Return [x, y] of the center of cell containing provided text 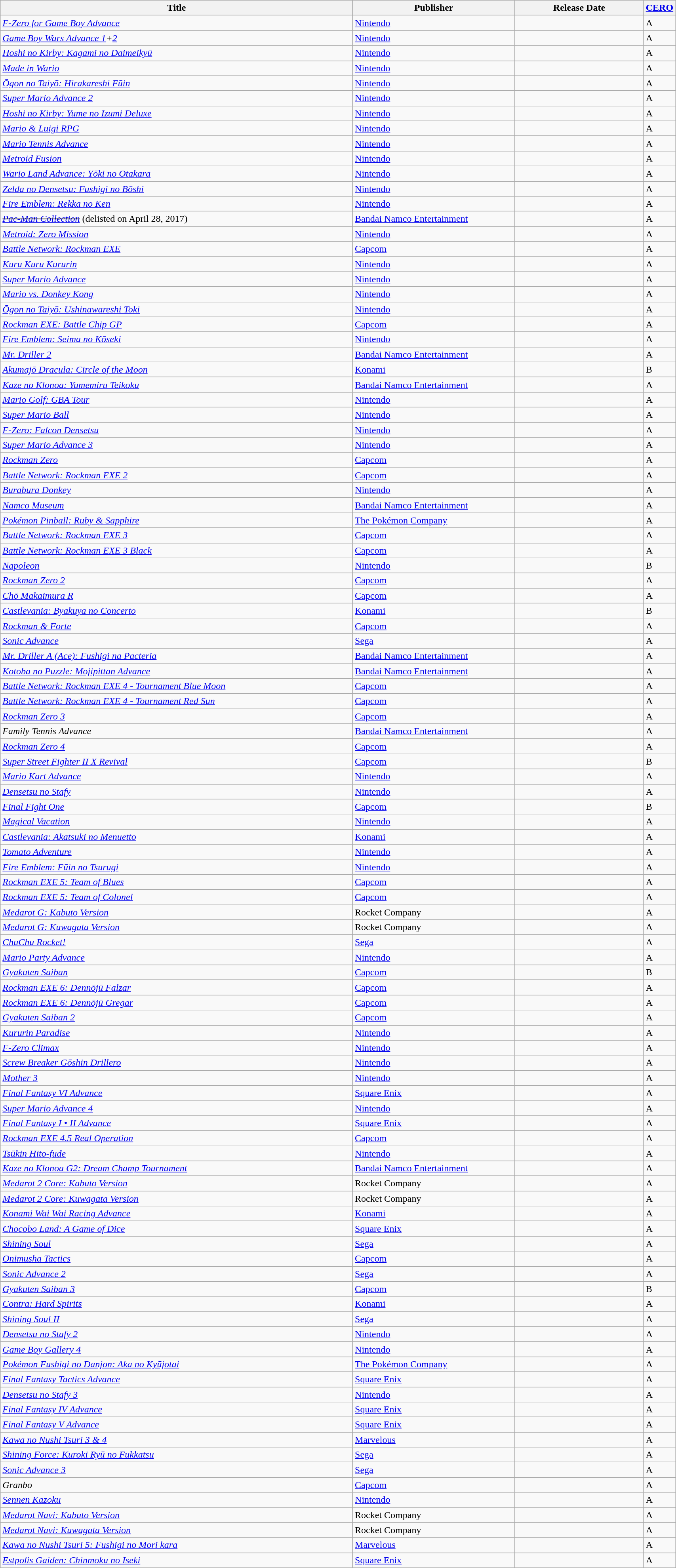
Kawa no Nushi Tsuri 5: Fushigi no Mori kara [177, 1545]
Rockman EXE 5: Team of Blues [177, 882]
Tomato Adventure [177, 852]
Chocobo Land: A Game of Dice [177, 1229]
Medarot G: Kabuto Version [177, 912]
Shining Soul [177, 1244]
Granbo [177, 1485]
Sonic Advance 3 [177, 1470]
Sonic Advance 2 [177, 1274]
Battle Network: Rockman EXE [177, 249]
Namco Museum [177, 505]
F-Zero Climax [177, 1048]
F-Zero: Falcon Densetsu [177, 430]
CERO [659, 8]
Game Boy Wars Advance 1+2 [177, 38]
Hoshi no Kirby: Yume no Izumi Deluxe [177, 113]
Mario Party Advance [177, 957]
Fire Emblem: Rekka no Ken [177, 204]
Final Fight One [177, 807]
Medarot G: Kuwagata Version [177, 927]
Akumajō Dracula: Circle of the Moon [177, 369]
Kotoba no Puzzle: Mojipittan Advance [177, 671]
Rockman & Forte [177, 626]
Release Date [579, 8]
Rockman EXE 4.5 Real Operation [177, 1138]
Rockman EXE 6: Dennōjū Gregar [177, 1003]
Rockman Zero [177, 460]
Medarot 2 Core: Kuwagata Version [177, 1199]
Zelda no Densetsu: Fushigi no Bōshi [177, 189]
Pokémon Pinball: Ruby & Sapphire [177, 520]
Medarot 2 Core: Kabuto Version [177, 1184]
Battle Network: Rockman EXE 2 [177, 475]
Fire Emblem: Seima no Kōseki [177, 339]
Final Fantasy IV Advance [177, 1410]
Super Mario Ball [177, 415]
Gyakuten Saiban [177, 972]
Shining Soul II [177, 1319]
Mother 3 [177, 1078]
Tsūkin Hito-fude [177, 1153]
Mario vs. Donkey Kong [177, 294]
Kuru Kuru Kururin [177, 264]
Rockman EXE 5: Team of Colonel [177, 897]
Rockman Zero 3 [177, 716]
Made in Wario [177, 68]
Contra: Hard Spirits [177, 1304]
Family Tennis Advance [177, 731]
Chō Makaimura R [177, 596]
Final Fantasy I • II Advance [177, 1123]
Title [177, 8]
Wario Land Advance: Yōki no Otakara [177, 173]
Gyakuten Saiban 2 [177, 1018]
Super Street Fighter II X Revival [177, 761]
Battle Network: Rockman EXE 4 - Tournament Blue Moon [177, 686]
Mario Golf: GBA Tour [177, 400]
Final Fantasy Tactics Advance [177, 1379]
Battle Network: Rockman EXE 3 Black [177, 550]
Mario Tennis Advance [177, 143]
Medarot Navi: Kuwagata Version [177, 1530]
Mario & Luigi RPG [177, 128]
Onimusha Tactics [177, 1259]
Metroid Fusion [177, 158]
Ōgon no Taiyō: Ushinawareshi Toki [177, 309]
Super Mario Advance 3 [177, 445]
Super Mario Advance [177, 279]
Screw Breaker Gōshin Drillero [177, 1063]
Napoleon [177, 565]
Densetsu no Stafy [177, 792]
Sennen Kazoku [177, 1500]
Final Fantasy V Advance [177, 1425]
Ōgon no Taiyō: Hirakareshi Fūin [177, 83]
Konami Wai Wai Racing Advance [177, 1214]
Gyakuten Saiban 3 [177, 1289]
Game Boy Gallery 4 [177, 1349]
Shining Force: Kuroki Ryū no Fukkatsu [177, 1455]
Rockman Zero 4 [177, 746]
Magical Vacation [177, 822]
Rockman EXE 6: Dennōjū Falzar [177, 988]
Medarot Navi: Kabuto Version [177, 1515]
Publisher [434, 8]
Rockman Zero 2 [177, 580]
Kururin Paradise [177, 1033]
Battle Network: Rockman EXE 3 [177, 535]
Pac-Man Collection (delisted on April 28, 2017) [177, 219]
Rockman EXE: Battle Chip GP [177, 324]
Estpolis Gaiden: Chinmoku no Iseki [177, 1560]
Castlevania: Byakuya no Concerto [177, 611]
Burabura Donkey [177, 490]
Sonic Advance [177, 641]
Mr. Driller 2 [177, 354]
F-Zero for Game Boy Advance [177, 23]
Battle Network: Rockman EXE 4 - Tournament Red Sun [177, 701]
Mario Kart Advance [177, 776]
Kawa no Nushi Tsuri 3 & 4 [177, 1440]
Fire Emblem: Fūin no Tsurugi [177, 867]
Mr. Driller A (Ace): Fushigi na Pacteria [177, 656]
Hoshi no Kirby: Kagami no Daimeikyū [177, 53]
ChuChu Rocket! [177, 942]
Kaze no Klonoa: Yumemiru Teikoku [177, 384]
Castlevania: Akatsuki no Menuetto [177, 837]
Densetsu no Stafy 3 [177, 1394]
Final Fantasy VI Advance [177, 1093]
Pokémon Fushigi no Danjon: Aka no Kyūjotai [177, 1364]
Super Mario Advance 4 [177, 1108]
Metroid: Zero Mission [177, 234]
Densetsu no Stafy 2 [177, 1334]
Super Mario Advance 2 [177, 98]
Kaze no Klonoa G2: Dream Champ Tournament [177, 1168]
